Provide the [x, y] coordinate of the cell's center where the given text is located.  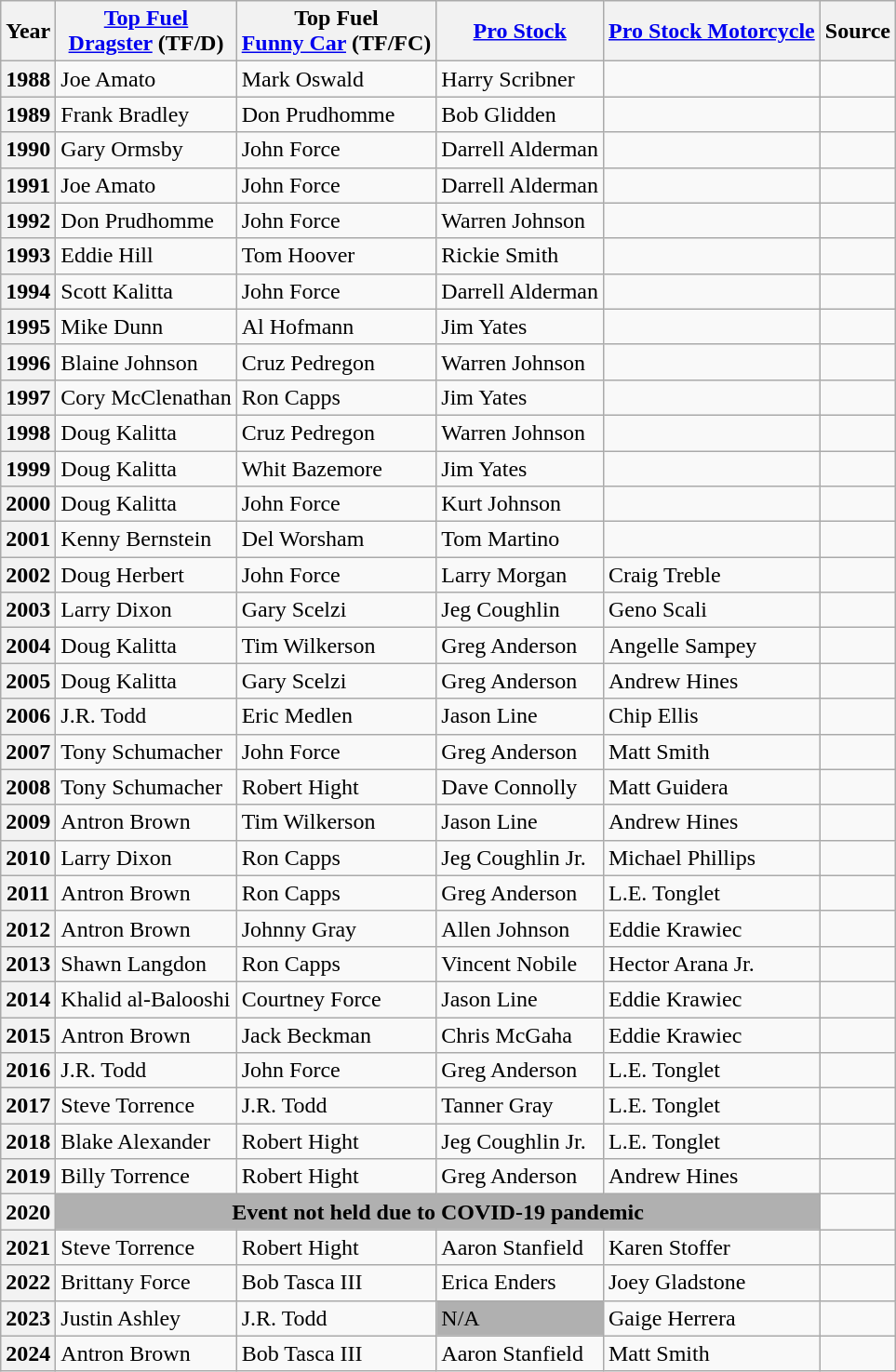
2001 [28, 539]
Dave Connolly [520, 787]
Frank Bradley [146, 114]
Blaine Johnson [146, 362]
Harry Scribner [520, 79]
2020 [28, 1212]
2017 [28, 1106]
Rickie Smith [520, 256]
2011 [28, 893]
2015 [28, 1035]
Gaige Herrera [711, 1318]
Bob Glidden [520, 114]
2007 [28, 752]
Pro Stock [520, 32]
Doug Herbert [146, 575]
1994 [28, 291]
2022 [28, 1283]
Vincent Nobile [520, 964]
1990 [28, 150]
Tanner Gray [520, 1106]
Year [28, 32]
N/A [520, 1318]
2009 [28, 822]
2018 [28, 1141]
1988 [28, 79]
1992 [28, 220]
2021 [28, 1247]
Top FuelDragster (TF/D) [146, 32]
Event not held due to COVID-19 pandemic [437, 1212]
Source [858, 32]
Craig Treble [711, 575]
Pro Stock Motorcycle [711, 32]
Erica Enders [520, 1283]
Shawn Langdon [146, 964]
1996 [28, 362]
2012 [28, 928]
2023 [28, 1318]
Eddie Hill [146, 256]
Gary Ormsby [146, 150]
2004 [28, 646]
Angelle Sampey [711, 646]
Khalid al-Balooshi [146, 999]
Johnny Gray [337, 928]
Allen Johnson [520, 928]
2002 [28, 575]
1989 [28, 114]
Justin Ashley [146, 1318]
1999 [28, 468]
Matt Guidera [711, 787]
1997 [28, 397]
Del Worsham [337, 539]
Michael Phillips [711, 858]
Top FuelFunny Car (TF/FC) [337, 32]
Blake Alexander [146, 1141]
Geno Scali [711, 610]
1995 [28, 326]
2019 [28, 1177]
Mike Dunn [146, 326]
Scott Kalitta [146, 291]
Chip Ellis [711, 716]
Brittany Force [146, 1283]
Eric Medlen [337, 716]
Jack Beckman [337, 1035]
Chris McGaha [520, 1035]
2010 [28, 858]
Joey Gladstone [711, 1283]
Whit Bazemore [337, 468]
1991 [28, 185]
2008 [28, 787]
2003 [28, 610]
Tom Hoover [337, 256]
Al Hofmann [337, 326]
2013 [28, 964]
2005 [28, 681]
2024 [28, 1353]
Jeg Coughlin [520, 610]
1998 [28, 433]
2000 [28, 504]
Tom Martino [520, 539]
Larry Morgan [520, 575]
2006 [28, 716]
Mark Oswald [337, 79]
Karen Stoffer [711, 1247]
2014 [28, 999]
Kurt Johnson [520, 504]
1993 [28, 256]
Kenny Bernstein [146, 539]
Billy Torrence [146, 1177]
2016 [28, 1071]
Cory McClenathan [146, 397]
Courtney Force [337, 999]
Hector Arana Jr. [711, 964]
